Capture the cell that displays the provided text and extract its [x, y] central coordinate. 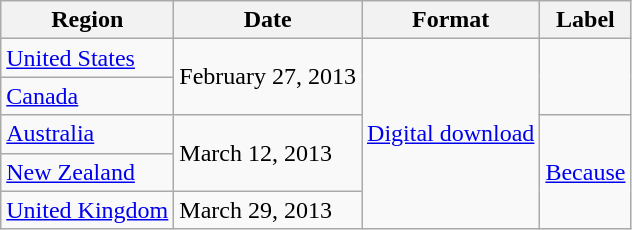
Digital download [451, 134]
United Kingdom [88, 210]
Region [88, 20]
Date [268, 20]
Australia [88, 134]
Canada [88, 96]
March 29, 2013 [268, 210]
February 27, 2013 [268, 77]
March 12, 2013 [268, 153]
Format [451, 20]
New Zealand [88, 172]
Because [586, 172]
Label [586, 20]
United States [88, 58]
